Search for the cell housing the specified text and yield its (x, y) center coordinate. 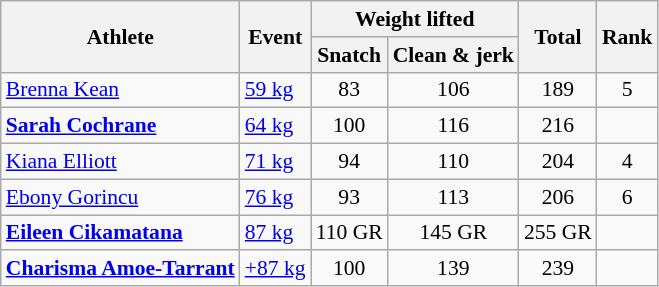
189 (558, 90)
59 kg (276, 90)
Ebony Gorincu (120, 197)
94 (350, 162)
106 (454, 90)
216 (558, 126)
93 (350, 197)
Snatch (350, 55)
+87 kg (276, 269)
Eileen Cikamatana (120, 233)
76 kg (276, 197)
71 kg (276, 162)
Athlete (120, 36)
Event (276, 36)
83 (350, 90)
239 (558, 269)
Total (558, 36)
6 (628, 197)
Sarah Cochrane (120, 126)
139 (454, 269)
110 (454, 162)
5 (628, 90)
4 (628, 162)
Clean & jerk (454, 55)
204 (558, 162)
Weight lifted (415, 19)
145 GR (454, 233)
Kiana Elliott (120, 162)
116 (454, 126)
Rank (628, 36)
Charisma Amoe-Tarrant (120, 269)
Brenna Kean (120, 90)
110 GR (350, 233)
87 kg (276, 233)
64 kg (276, 126)
255 GR (558, 233)
113 (454, 197)
206 (558, 197)
